Identify which cell holds the provided text, then report its (x, y) central coordinate. 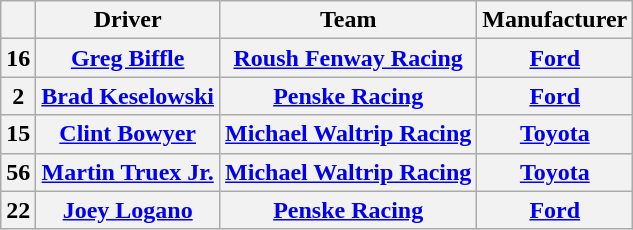
22 (18, 210)
Greg Biffle (128, 58)
56 (18, 172)
Martin Truex Jr. (128, 172)
2 (18, 96)
Brad Keselowski (128, 96)
Roush Fenway Racing (348, 58)
Driver (128, 20)
Manufacturer (555, 20)
Clint Bowyer (128, 134)
15 (18, 134)
Joey Logano (128, 210)
Team (348, 20)
16 (18, 58)
